Search for the cell housing the specified text and yield its [x, y] center coordinate. 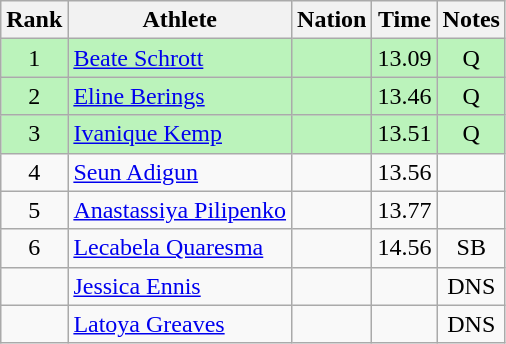
Beate Schrott [180, 58]
Seun Adigun [180, 172]
Athlete [180, 20]
14.56 [404, 248]
3 [34, 134]
Lecabela Quaresma [180, 248]
Anastassiya Pilipenko [180, 210]
Nation [332, 20]
13.46 [404, 96]
2 [34, 96]
5 [34, 210]
4 [34, 172]
13.56 [404, 172]
6 [34, 248]
Time [404, 20]
Jessica Ennis [180, 286]
Rank [34, 20]
Ivanique Kemp [180, 134]
Eline Berings [180, 96]
Notes [471, 20]
13.77 [404, 210]
Latoya Greaves [180, 324]
SB [471, 248]
13.51 [404, 134]
1 [34, 58]
13.09 [404, 58]
